From the cell containing the given text, extract its center point as [X, Y] coordinate. 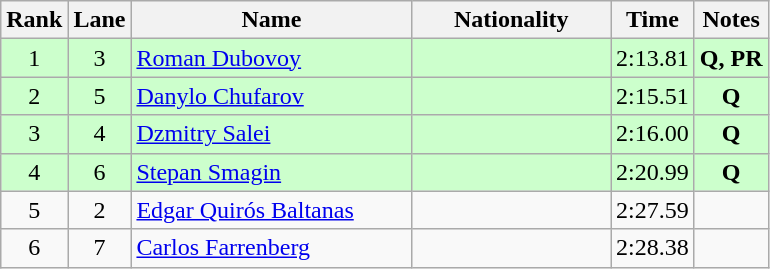
Time [653, 20]
Q, PR [731, 58]
Carlos Farrenberg [272, 248]
Notes [731, 20]
2:16.00 [653, 134]
Stepan Smagin [272, 172]
2:20.99 [653, 172]
Nationality [512, 20]
2:27.59 [653, 210]
Roman Dubovoy [272, 58]
Edgar Quirós Baltanas [272, 210]
1 [34, 58]
Rank [34, 20]
Dzmitry Salei [272, 134]
Name [272, 20]
2:28.38 [653, 248]
Lane [100, 20]
Danylo Chufarov [272, 96]
7 [100, 248]
2:13.81 [653, 58]
2:15.51 [653, 96]
